Return [x, y] of the center of cell containing provided text 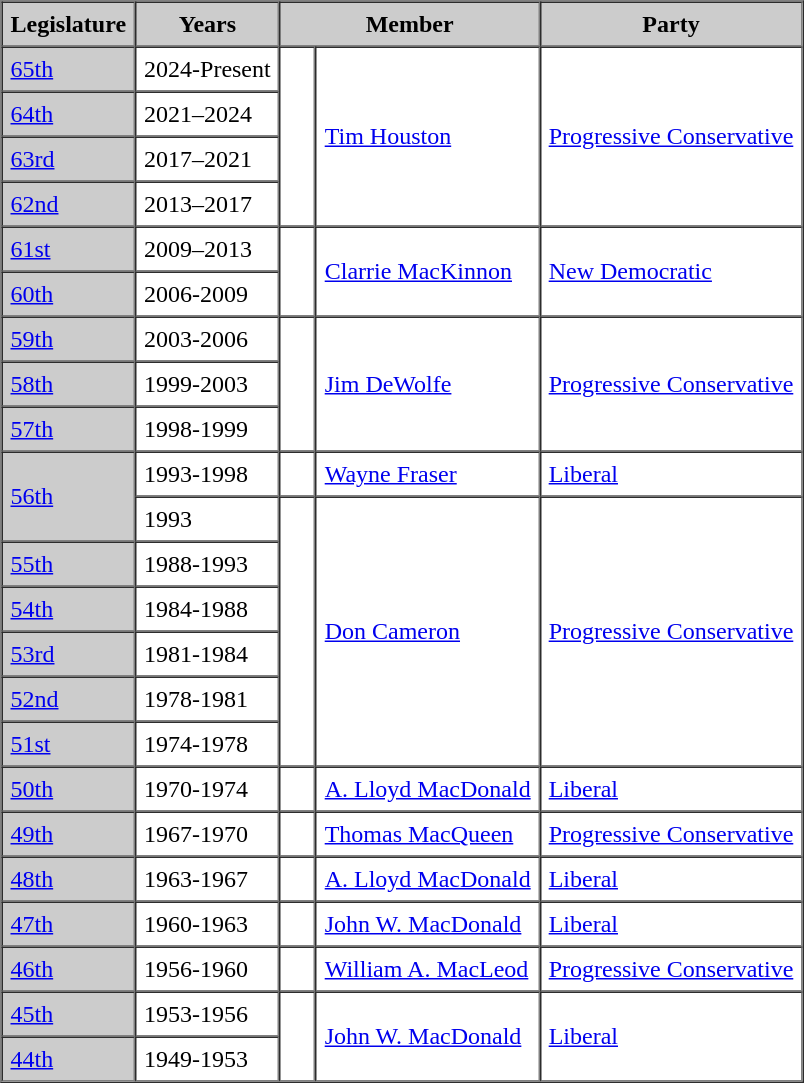
57th [69, 428]
63rd [69, 158]
Member [410, 24]
55th [69, 564]
1970-1974 [208, 788]
46th [69, 968]
Party [672, 24]
2003-2006 [208, 338]
1999-2003 [208, 384]
2021–2024 [208, 114]
1998-1999 [208, 428]
Thomas MacQueen [428, 834]
1974-1978 [208, 744]
2024-Present [208, 68]
61st [69, 248]
1978-1981 [208, 698]
Years [208, 24]
52nd [69, 698]
50th [69, 788]
Legislature [69, 24]
1963-1967 [208, 878]
1993 [208, 518]
2009–2013 [208, 248]
Wayne Fraser [428, 474]
60th [69, 294]
Jim DeWolfe [428, 384]
49th [69, 834]
2017–2021 [208, 158]
1967-1970 [208, 834]
62nd [69, 204]
Tim Houston [428, 136]
1960-1963 [208, 924]
1949-1953 [208, 1058]
64th [69, 114]
47th [69, 924]
2013–2017 [208, 204]
1981-1984 [208, 654]
59th [69, 338]
1984-1988 [208, 608]
56th [69, 497]
New Democratic [672, 271]
1956-1960 [208, 968]
58th [69, 384]
1988-1993 [208, 564]
1993-1998 [208, 474]
1953-1956 [208, 1014]
54th [69, 608]
2006-2009 [208, 294]
44th [69, 1058]
51st [69, 744]
53rd [69, 654]
William A. MacLeod [428, 968]
Don Cameron [428, 631]
45th [69, 1014]
Clarrie MacKinnon [428, 271]
48th [69, 878]
65th [69, 68]
